For the text-containing cell, return its midpoint in (x, y) coordinate format. 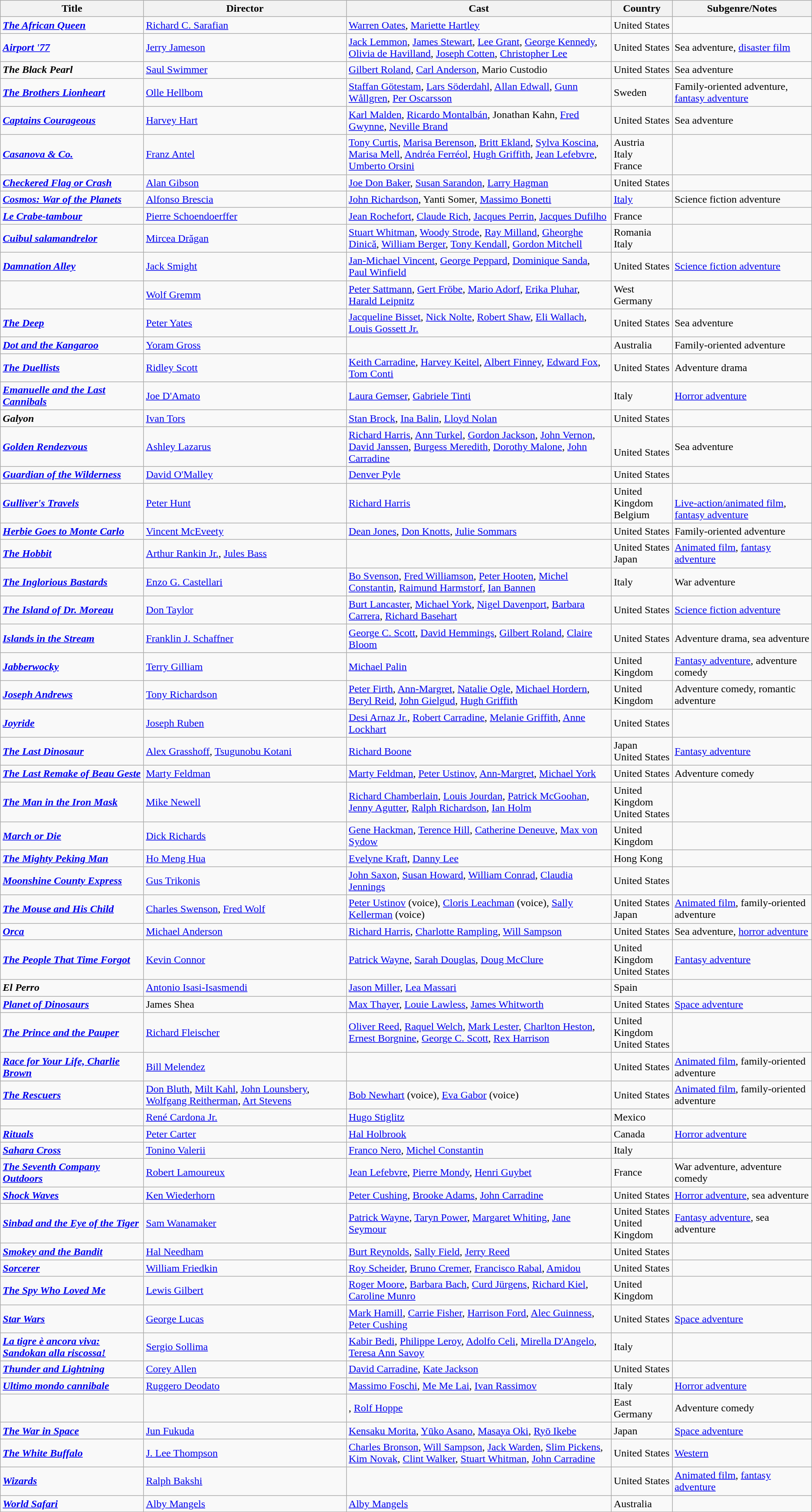
Tony Curtis, Marisa Berenson, Britt Ekland, Sylva Koscina, Marisa Mell, Andréa Ferréol, Hugh Griffith, Jean Lefebvre, Umberto Orsini (479, 154)
George Lucas (245, 1318)
Jack Smight (245, 266)
Charles Bronson, Will Sampson, Jack Warden, Slim Pickens, Kim Novak, Clint Walker, Stuart Whitman, John Carradine (479, 1453)
David O'Malley (245, 475)
La tigre è ancora viva: Sandokan alla riscossa! (72, 1347)
Peter Yates (245, 323)
Peter Cushing, Brooke Adams, John Carradine (479, 1195)
Mircea Drăgan (245, 238)
Star Wars (72, 1318)
Peter Hunt (245, 503)
Mark Hamill, Carrie Fisher, Harrison Ford, Alec Guinness, Peter Cushing (479, 1318)
Mike Newell (245, 802)
Michael Palin (479, 667)
Cuibul salamandrelor (72, 238)
Director (245, 9)
The Island of Dr. Moreau (72, 610)
Hong Kong (642, 858)
Joseph Ruben (245, 723)
Joe Don Baker, Susan Sarandon, Larry Hagman (479, 183)
Charles Swenson, Fred Wolf (245, 909)
Staffan Götestam, Lars Söderdahl, Allan Edwall, Gunn Wållgren, Per Oscarsson (479, 92)
Antonio Isasi-Isasmendi (245, 988)
Subgenre/Notes (742, 9)
Max Thayer, Louie Lawless, James Whitworth (479, 1004)
Corey Allen (245, 1369)
Richard Harris, Ann Turkel, Gordon Jackson, John Vernon, David Janssen, Burgess Meredith, Dorothy Malone, John Carradine (479, 447)
Massimo Foschi, Me Me Lai, Ivan Rassimov (479, 1386)
Roy Scheider, Bruno Cremer, Francisco Rabal, Amidou (479, 1268)
Franz Antel (245, 154)
Cast (479, 9)
Joseph Andrews (72, 694)
Joe D'Amato (245, 396)
Ruggero Deodato (245, 1386)
Jabberwocky (72, 667)
Alfonso Brescia (245, 199)
Jean Lefebvre, Pierre Mondy, Henri Guybet (479, 1173)
Hal Holbrook (479, 1134)
Marty Feldman, Peter Ustinov, Ann-Margret, Michael York (479, 774)
War adventure (742, 582)
Race for Your Life, Charlie Brown (72, 1067)
Kevin Connor (245, 960)
Bo Svenson, Fred Williamson, Peter Hooten, Michel Constantin, Raimund Harmstorf, Ian Bannen (479, 582)
William Friedkin (245, 1268)
Ho Meng Hua (245, 858)
Denver Pyle (479, 475)
War adventure, adventure comedy (742, 1173)
Jean Rochefort, Claude Rich, Jacques Perrin, Jacques Dufilho (479, 216)
United StatesUnited Kingdom (642, 1223)
Wolf Gremm (245, 294)
The Spy Who Loved Me (72, 1291)
Richard Boone (479, 752)
Lewis Gilbert (245, 1291)
Vincent McEveety (245, 531)
Hugo Stiglitz (479, 1117)
Live-action/animated film, fantasy adventure (742, 503)
Burt Reynolds, Sally Field, Jerry Reed (479, 1252)
Sea adventure, horror adventure (742, 931)
West Germany (642, 294)
Ivan Tors (245, 418)
René Cardona Jr. (245, 1117)
Sorcerer (72, 1268)
Richard Fleischer (245, 1032)
The Last Remake of Beau Geste (72, 774)
John Richardson, Yanti Somer, Massimo Bonetti (479, 199)
Peter Firth, Ann-Margret, Natalie Ogle, Michael Hordern, Beryl Reid, John Gielgud, Hugh Griffith (479, 694)
Ultimo mondo cannibale (72, 1386)
Alan Gibson (245, 183)
Franklin J. Schaffner (245, 638)
Moonshine County Express (72, 881)
Title (72, 9)
Olle Hellbom (245, 92)
Richard Chamberlain, Louis Jourdan, Patrick McGoohan, Jenny Agutter, Ralph Richardson, Ian Holm (479, 802)
Checkered Flag or Crash (72, 183)
Gilbert Roland, Carl Anderson, Mario Custodio (479, 70)
Damnation Alley (72, 266)
Mexico (642, 1117)
AustriaItalyFrance (642, 154)
Smokey and the Bandit (72, 1252)
Ralph Bakshi (245, 1481)
The Black Pearl (72, 70)
The Man in the Iron Mask (72, 802)
Saul Swimmer (245, 70)
Jun Fukuda (245, 1430)
The War in Space (72, 1430)
Ken Wiederhorn (245, 1195)
Jerry Jameson (245, 48)
Burt Lancaster, Michael York, Nigel Davenport, Barbara Carrera, Richard Basehart (479, 610)
Oliver Reed, Raquel Welch, Mark Lester, Charlton Heston, Ernest Borgnine, George C. Scott, Rex Harrison (479, 1032)
Jacqueline Bisset, Nick Nolte, Robert Shaw, Eli Wallach, Louis Gossett Jr. (479, 323)
Casanova & Co. (72, 154)
The Seventh Company Outdoors (72, 1173)
Galyon (72, 418)
Sweden (642, 92)
Desi Arnaz Jr., Robert Carradine, Melanie Griffith, Anne Lockhart (479, 723)
The African Queen (72, 25)
Rituals (72, 1134)
Fantasy adventure, adventure comedy (742, 667)
Michael Anderson (245, 931)
Kabir Bedi, Philippe Leroy, Adolfo Celi, Mirella D'Angelo, Teresa Ann Savoy (479, 1347)
Sahara Cross (72, 1150)
Marty Feldman (245, 774)
Alex Grasshoff, Tsugunobu Kotani (245, 752)
Orca (72, 931)
Pierre Schoendoerffer (245, 216)
The White Buffalo (72, 1453)
The Duellists (72, 368)
James Shea (245, 1004)
Captains Courageous (72, 121)
Patrick Wayne, Sarah Douglas, Doug McClure (479, 960)
The Brothers Lionheart (72, 92)
Bob Newhart (voice), Eva Gabor (voice) (479, 1095)
Sea adventure, disaster film (742, 48)
Western (742, 1453)
Stuart Whitman, Woody Strode, Ray Milland, Gheorghe Dinică, William Berger, Tony Kendall, Gordon Mitchell (479, 238)
East Germany (642, 1408)
Dick Richards (245, 836)
Tonino Valerii (245, 1150)
David Carradine, Kate Jackson (479, 1369)
The Prince and the Pauper (72, 1032)
Harvey Hart (245, 121)
Dot and the Kangaroo (72, 345)
Dean Jones, Don Knotts, Julie Sommars (479, 531)
Tony Richardson (245, 694)
Spain (642, 988)
Evelyne Kraft, Danny Lee (479, 858)
J. Lee Thompson (245, 1453)
Enzo G. Castellari (245, 582)
George C. Scott, David Hemmings, Gilbert Roland, Claire Bloom (479, 638)
The Hobbit (72, 554)
Family-oriented adventure, fantasy adventure (742, 92)
March or Die (72, 836)
Gus Trikonis (245, 881)
Jason Miller, Lea Massari (479, 988)
, Rolf Hoppe (479, 1408)
Sergio Sollima (245, 1347)
Gulliver's Travels (72, 503)
Adventure comedy, romantic adventure (742, 694)
The Deep (72, 323)
Fantasy adventure, sea adventure (742, 1223)
Hal Needham (245, 1252)
Roger Moore, Barbara Bach, Curd Jürgens, Richard Kiel, Caroline Munro (479, 1291)
Emanuelle and the Last Cannibals (72, 396)
Islands in the Stream (72, 638)
Richard Harris (479, 503)
Planet of Dinosaurs (72, 1004)
Herbie Goes to Monte Carlo (72, 531)
The Last Dinosaur (72, 752)
World Safari (72, 1504)
Richard C. Sarafian (245, 25)
Joyride (72, 723)
The Inglorious Bastards (72, 582)
Laura Gemser, Gabriele Tinti (479, 396)
Cosmos: War of the Planets (72, 199)
Peter Ustinov (voice), Cloris Leachman (voice), Sally Kellerman (voice) (479, 909)
Thunder and Lightning (72, 1369)
Kensaku Morita, Yūko Asano, Masaya Oki, Ryō Ikebe (479, 1430)
Peter Carter (245, 1134)
Arthur Rankin Jr., Jules Bass (245, 554)
Yoram Gross (245, 345)
Peter Sattmann, Gert Fröbe, Mario Adorf, Erika Pluhar, Harald Leipnitz (479, 294)
Bill Melendez (245, 1067)
Keith Carradine, Harvey Keitel, Albert Finney, Edward Fox, Tom Conti (479, 368)
Jan-Michael Vincent, George Peppard, Dominique Sanda, Paul Winfield (479, 266)
Wizards (72, 1481)
John Saxon, Susan Howard, William Conrad, Claudia Jennings (479, 881)
Ridley Scott (245, 368)
Sinbad and the Eye of the Tiger (72, 1223)
Horror adventure, sea adventure (742, 1195)
Terry Gilliam (245, 667)
United KingdomBelgium (642, 503)
The People That Time Forgot (72, 960)
Don Taylor (245, 610)
The Rescuers (72, 1095)
The Mighty Peking Man (72, 858)
Guardian of the Wilderness (72, 475)
Adventure drama (742, 368)
Gene Hackman, Terence Hill, Catherine Deneuve, Max von Sydow (479, 836)
Airport '77 (72, 48)
Shock Waves (72, 1195)
Le Crabe-tambour (72, 216)
Robert Lamoureux (245, 1173)
El Perro (72, 988)
Golden Rendezvous (72, 447)
Richard Harris, Charlotte Rampling, Will Sampson (479, 931)
Don Bluth, Milt Kahl, John Lounsbery, Wolfgang Reitherman, Art Stevens (245, 1095)
Japan (642, 1430)
Patrick Wayne, Taryn Power, Margaret Whiting, Jane Seymour (479, 1223)
RomaniaItaly (642, 238)
Country (642, 9)
Franco Nero, Michel Constantin (479, 1150)
Jack Lemmon, James Stewart, Lee Grant, George Kennedy, Olivia de Havilland, Joseph Cotten, Christopher Lee (479, 48)
Karl Malden, Ricardo Montalbán, Jonathan Kahn, Fred Gwynne, Neville Brand (479, 121)
Stan Brock, Ina Balin, Lloyd Nolan (479, 418)
The Mouse and His Child (72, 909)
Adventure drama, sea adventure (742, 638)
Warren Oates, Mariette Hartley (479, 25)
Sam Wanamaker (245, 1223)
Canada (642, 1134)
Ashley Lazarus (245, 447)
JapanUnited States (642, 752)
